From the cell containing the given text, extract its center point as [x, y] coordinate. 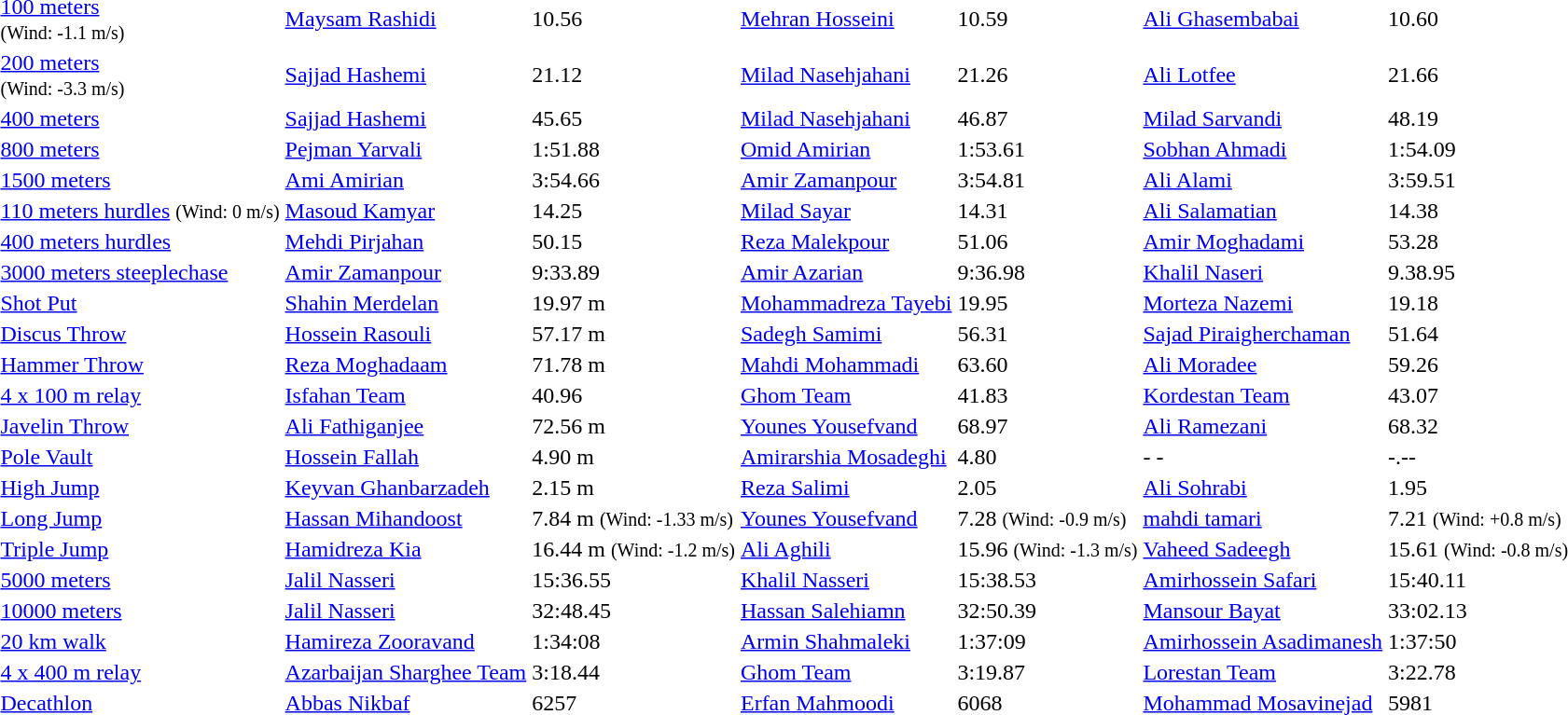
Amirarshia Mosadeghi [845, 457]
2.15 m [634, 488]
Mansour Bayat [1263, 611]
72.56 m [634, 426]
Omid Amirian [845, 149]
Ali Ramezani [1263, 426]
Hamireza Zooravand [406, 641]
1:37:09 [1048, 641]
15.96 (Wind: -1.3 m/s) [1048, 549]
7.28 (Wind: -0.9 m/s) [1048, 518]
40.96 [634, 395]
50.15 [634, 241]
Vaheed Sadeegh [1263, 549]
Hossein Rasouli [406, 334]
Ali Alami [1263, 180]
Amirhossein Asadimanesh [1263, 641]
Reza Salimi [845, 488]
16.44 m (Wind: -1.2 m/s) [634, 549]
Lorestan Team [1263, 672]
Pejman Yarvali [406, 149]
Azarbaijan Sharghee Team [406, 672]
56.31 [1048, 334]
4.80 [1048, 457]
Hassan Mihandoost [406, 518]
Mohammadreza Tayebi [845, 303]
Amir Moghadami [1263, 241]
Armin Shahmaleki [845, 641]
Ali Moradee [1263, 364]
21.26 [1048, 75]
32:48.45 [634, 611]
Khalil Nasseri [845, 580]
15:36.55 [634, 580]
9:36.98 [1048, 272]
46.87 [1048, 118]
1:51.88 [634, 149]
Sobhan Ahmadi [1263, 149]
Keyvan Ghanbarzadeh [406, 488]
3:19.87 [1048, 672]
Masoud Kamyar [406, 211]
Reza Moghadaam [406, 364]
Isfahan Team [406, 395]
14.25 [634, 211]
Shahin Merdelan [406, 303]
Reza Malekpour [845, 241]
Hamidreza Kia [406, 549]
Mehdi Pirjahan [406, 241]
Amirhossein Safari [1263, 580]
19.95 [1048, 303]
Ami Amirian [406, 180]
7.84 m (Wind: -1.33 m/s) [634, 518]
Kordestan Team [1263, 395]
Ali Salamatian [1263, 211]
2.05 [1048, 488]
Sajad Piraigherchaman [1263, 334]
Hassan Salehiamn [845, 611]
63.60 [1048, 364]
Khalil Naseri [1263, 272]
71.78 m [634, 364]
3:18.44 [634, 672]
15:38.53 [1048, 580]
1:34:08 [634, 641]
57.17 m [634, 334]
19.97 m [634, 303]
3:54.66 [634, 180]
45.65 [634, 118]
- - [1263, 457]
Ali Aghili [845, 549]
21.12 [634, 75]
mahdi tamari [1263, 518]
4.90 m [634, 457]
Amir Azarian [845, 272]
41.83 [1048, 395]
3:54.81 [1048, 180]
Ali Sohrabi [1263, 488]
Milad Sayar [845, 211]
68.97 [1048, 426]
32:50.39 [1048, 611]
Ali Fathiganjee [406, 426]
Sadegh Samimi [845, 334]
Milad Sarvandi [1263, 118]
Morteza Nazemi [1263, 303]
Hossein Fallah [406, 457]
51.06 [1048, 241]
14.31 [1048, 211]
Ali Lotfee [1263, 75]
9:33.89 [634, 272]
Mahdi Mohammadi [845, 364]
1:53.61 [1048, 149]
